Extract the [x, y] coordinate from the center of the cell holding the provided text.  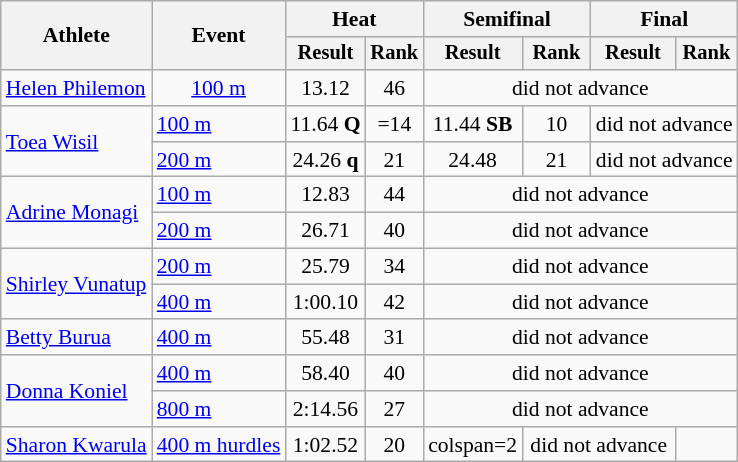
Adrine Monagi [76, 212]
Final [664, 19]
24.48 [472, 160]
44 [395, 195]
58.40 [325, 373]
1:00.10 [325, 302]
=14 [395, 124]
Betty Burua [76, 338]
55.48 [325, 338]
2:14.56 [325, 409]
Donna Koniel [76, 390]
25.79 [325, 267]
31 [395, 338]
11.44 SB [472, 124]
Event [219, 36]
26.71 [325, 231]
42 [395, 302]
13.12 [325, 88]
Toea Wisil [76, 142]
Athlete [76, 36]
Shirley Vunatup [76, 284]
27 [395, 409]
Semifinal [507, 19]
800 m [219, 409]
Heat [354, 19]
34 [395, 267]
12.83 [325, 195]
46 [395, 88]
Helen Philemon [76, 88]
10 [556, 124]
11.64 Q [325, 124]
24.26 q [325, 160]
